Identify which cell holds the provided text, then report its [X, Y] central coordinate. 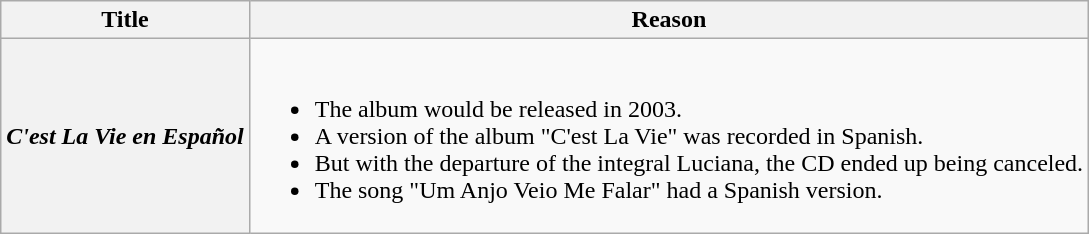
C'est La Vie en Español [125, 136]
Reason [668, 20]
Title [125, 20]
